For the text-containing cell, return its midpoint in (x, y) coordinate format. 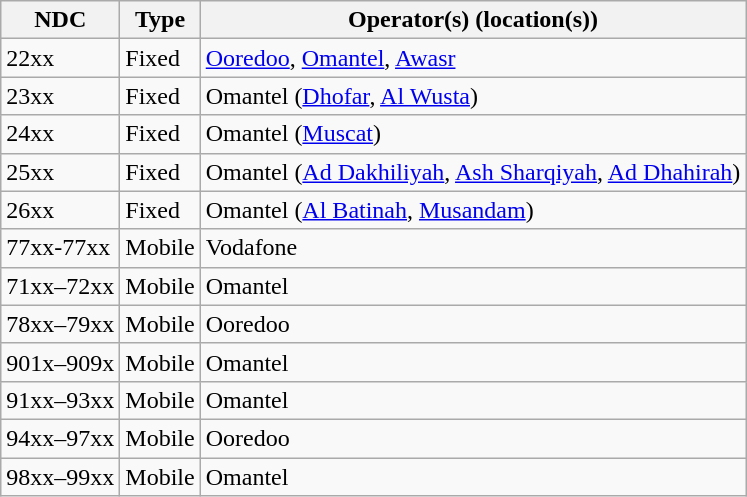
24xx (60, 134)
NDC (60, 20)
25xx (60, 172)
Operator(s) (location(s)) (473, 20)
77xx-77xx (60, 248)
Type (160, 20)
901x–909x (60, 362)
71xx–72xx (60, 286)
Vodafone (473, 248)
Omantel (Dhofar, Al Wusta) (473, 96)
94xx–97xx (60, 438)
23xx (60, 96)
22xx (60, 58)
26xx (60, 210)
Omantel (Al Batinah, Musandam) (473, 210)
98xx–99xx (60, 477)
78xx–79xx (60, 324)
Omantel (Muscat) (473, 134)
Omantel (Ad Dakhiliyah, Ash Sharqiyah, Ad Dhahirah) (473, 172)
Ooredoo, Omantel, Awasr (473, 58)
91xx–93xx (60, 400)
